Return the (x, y) coordinate for the center point of the cell that contains the specified text.  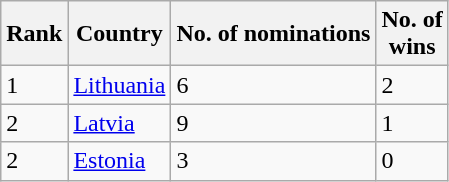
Lithuania (120, 85)
No. of nominations (274, 34)
No. of wins (412, 34)
Rank (34, 34)
Country (120, 34)
9 (274, 123)
6 (274, 85)
Latvia (120, 123)
3 (274, 161)
0 (412, 161)
Estonia (120, 161)
